Detect which cell encompasses the target text, then output its [x, y] center coordinate. 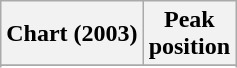
Chart (2003) [72, 34]
Peakposition [189, 34]
